Detect which cell encompasses the target text, then output its [X, Y] center coordinate. 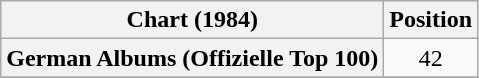
German Albums (Offizielle Top 100) [192, 58]
Position [431, 20]
Chart (1984) [192, 20]
42 [431, 58]
